Return [X, Y] of the center of cell containing provided text 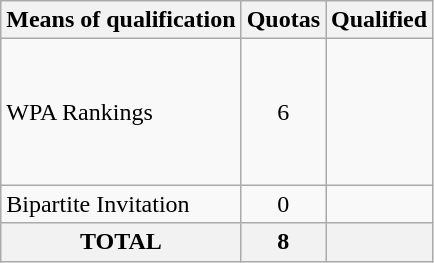
Quotas [283, 20]
6 [283, 112]
8 [283, 242]
TOTAL [121, 242]
Means of qualification [121, 20]
Bipartite Invitation [121, 204]
0 [283, 204]
Qualified [380, 20]
WPA Rankings [121, 112]
